Determine the (X, Y) coordinate at the center of the cell enclosing the given text.  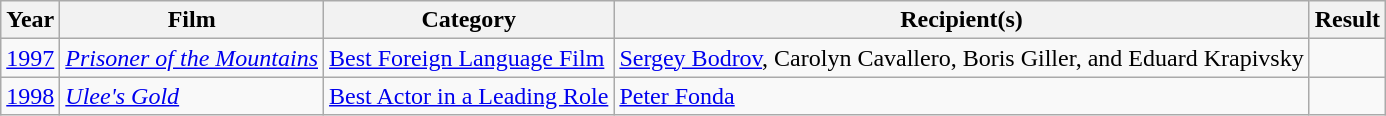
Film (192, 20)
Sergey Bodrov, Carolyn Cavallero, Boris Giller, and Eduard Krapivsky (962, 58)
Result (1347, 20)
Ulee's Gold (192, 96)
Recipient(s) (962, 20)
Peter Fonda (962, 96)
Category (469, 20)
1997 (30, 58)
Best Foreign Language Film (469, 58)
Best Actor in a Leading Role (469, 96)
Year (30, 20)
1998 (30, 96)
Prisoner of the Mountains (192, 58)
